Return (x, y) of the center of cell containing provided text 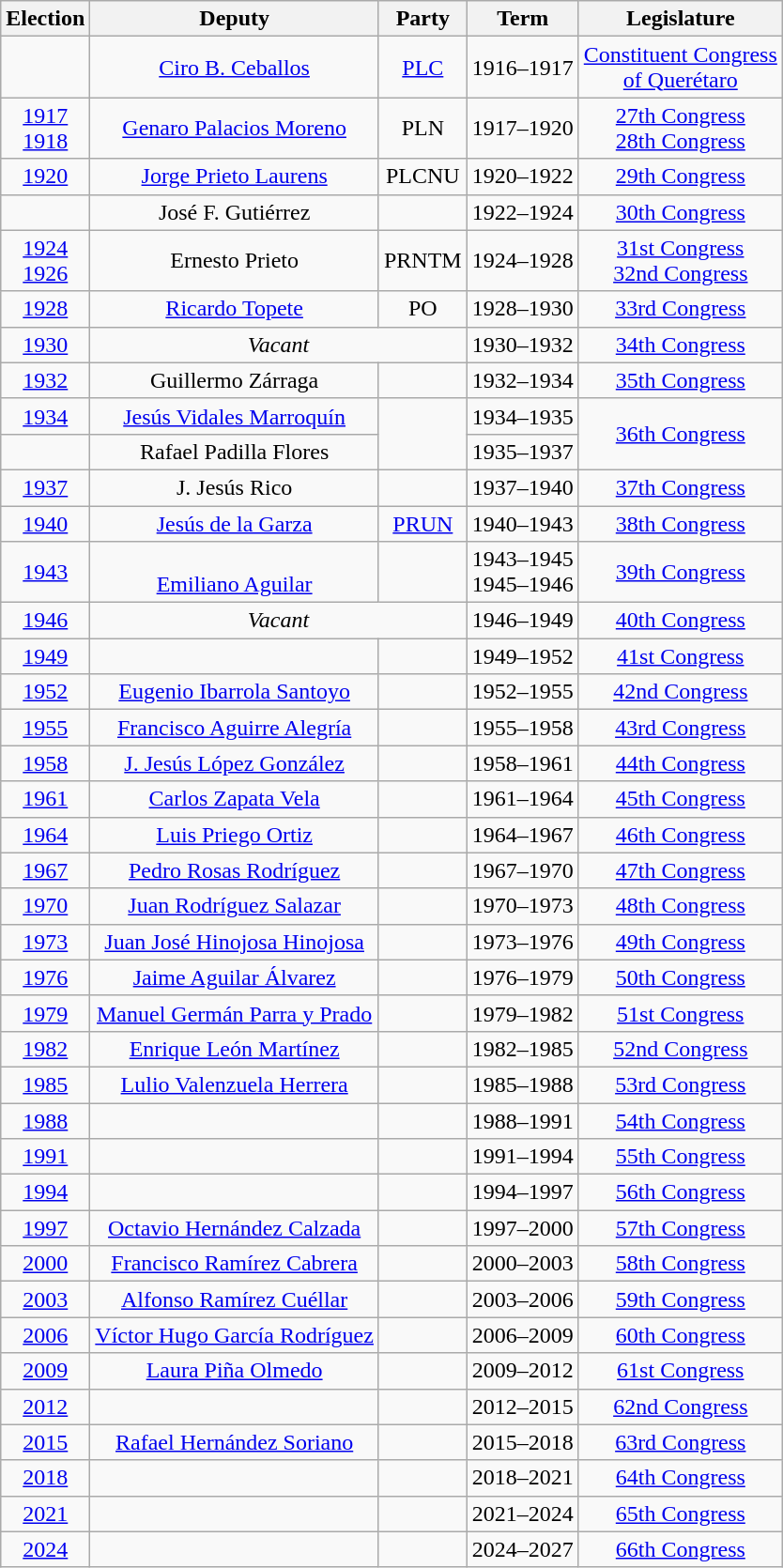
Genaro Palacios Moreno (235, 128)
Juan Rodríguez Salazar (235, 906)
Election (45, 19)
1940–1943 (522, 523)
1930–1932 (522, 345)
2006 (45, 1335)
1985 (45, 1084)
1961–1964 (522, 799)
2015 (45, 1442)
1961 (45, 799)
Ricardo Topete (235, 309)
2018–2021 (522, 1478)
1916–1917 (522, 68)
Ernesto Prieto (235, 261)
27th Congress28th Congress (680, 128)
J. Jesús Rico (235, 487)
1922–1924 (522, 212)
1943 (45, 573)
1976 (45, 977)
2003–2006 (522, 1299)
1949–1952 (522, 656)
47th Congress (680, 870)
2012–2015 (522, 1407)
1958–1961 (522, 763)
59th Congress (680, 1299)
1964 (45, 835)
58th Congress (680, 1264)
2021 (45, 1514)
2000 (45, 1264)
38th Congress (680, 523)
19171918 (45, 128)
1976–1979 (522, 977)
45th Congress (680, 799)
Enrique León Martínez (235, 1049)
1958 (45, 763)
1994–1997 (522, 1192)
1979–1982 (522, 1013)
44th Congress (680, 763)
1930 (45, 345)
2009 (45, 1371)
1952–1955 (522, 692)
1988–1991 (522, 1120)
1982 (45, 1049)
1946 (45, 621)
Juan José Hinojosa Hinojosa (235, 942)
Jesús de la Garza (235, 523)
1943–19451945–1946 (522, 573)
Party (422, 19)
Víctor Hugo García Rodríguez (235, 1335)
1934–1935 (522, 416)
Manuel Germán Parra y Prado (235, 1013)
2000–2003 (522, 1264)
1973–1976 (522, 942)
1917–1920 (522, 128)
2006–2009 (522, 1335)
2012 (45, 1407)
Rafael Hernández Soriano (235, 1442)
1955 (45, 728)
56th Congress (680, 1192)
53rd Congress (680, 1084)
30th Congress (680, 212)
64th Congress (680, 1478)
1985–1988 (522, 1084)
1952 (45, 692)
66th Congress (680, 1549)
PLC (422, 68)
43rd Congress (680, 728)
57th Congress (680, 1228)
Deputy (235, 19)
37th Congress (680, 487)
1973 (45, 942)
1932–1934 (522, 380)
PO (422, 309)
1991–1994 (522, 1157)
1946–1949 (522, 621)
50th Congress (680, 977)
Ciro B. Ceballos (235, 68)
1994 (45, 1192)
41st Congress (680, 656)
Octavio Hernández Calzada (235, 1228)
60th Congress (680, 1335)
1967–1970 (522, 870)
2021–2024 (522, 1514)
Pedro Rosas Rodríguez (235, 870)
1934 (45, 416)
2003 (45, 1299)
1935–1937 (522, 452)
1955–1958 (522, 728)
Alfonso Ramírez Cuéllar (235, 1299)
1937 (45, 487)
1932 (45, 380)
42nd Congress (680, 692)
1982–1985 (522, 1049)
Lulio Valenzuela Herrera (235, 1084)
Francisco Ramírez Cabrera (235, 1264)
54th Congress (680, 1120)
1970 (45, 906)
33rd Congress (680, 309)
Emiliano Aguilar (235, 573)
62nd Congress (680, 1407)
Legislature (680, 19)
PRUN (422, 523)
40th Congress (680, 621)
36th Congress (680, 434)
1988 (45, 1120)
49th Congress (680, 942)
PLN (422, 128)
55th Congress (680, 1157)
Francisco Aguirre Alegría (235, 728)
1949 (45, 656)
PRNTM (422, 261)
65th Congress (680, 1514)
51st Congress (680, 1013)
PLCNU (422, 177)
52nd Congress (680, 1049)
1920 (45, 177)
29th Congress (680, 177)
Jorge Prieto Laurens (235, 177)
1928–1930 (522, 309)
1920–1922 (522, 177)
1991 (45, 1157)
2024–2027 (522, 1549)
1997 (45, 1228)
1940 (45, 523)
Term (522, 19)
Guillermo Zárraga (235, 380)
José F. Gutiérrez (235, 212)
48th Congress (680, 906)
46th Congress (680, 835)
1997–2000 (522, 1228)
Eugenio Ibarrola Santoyo (235, 692)
1924–1928 (522, 261)
Jaime Aguilar Álvarez (235, 977)
1964–1967 (522, 835)
1928 (45, 309)
2024 (45, 1549)
Constituent Congressof Querétaro (680, 68)
Rafael Padilla Flores (235, 452)
Carlos Zapata Vela (235, 799)
1967 (45, 870)
61st Congress (680, 1371)
31st Congress32nd Congress (680, 261)
35th Congress (680, 380)
2018 (45, 1478)
39th Congress (680, 573)
Laura Piña Olmedo (235, 1371)
1979 (45, 1013)
19241926 (45, 261)
2015–2018 (522, 1442)
1937–1940 (522, 487)
J. Jesús López González (235, 763)
Luis Priego Ortiz (235, 835)
63rd Congress (680, 1442)
2009–2012 (522, 1371)
1970–1973 (522, 906)
34th Congress (680, 345)
Jesús Vidales Marroquín (235, 416)
